Extract the [x, y] coordinate from the center of the cell holding the provided text.  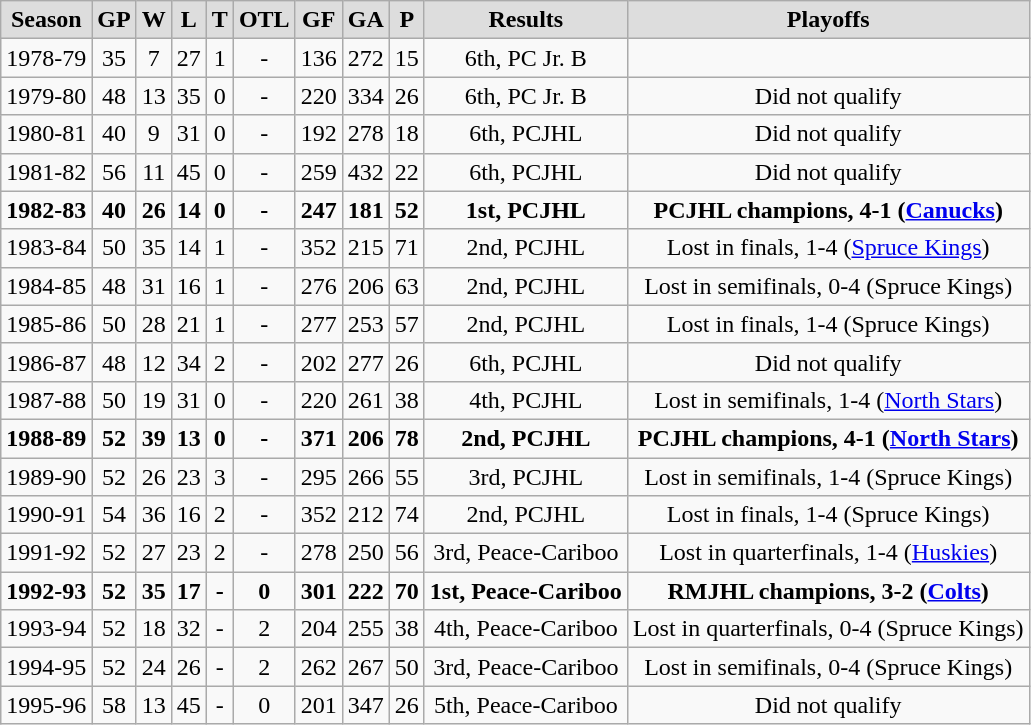
PCJHL champions, 4-1 (Canucks) [828, 210]
247 [318, 210]
PCJHL champions, 4-1 (North Stars) [828, 438]
GA [366, 20]
202 [318, 362]
1992-93 [46, 591]
204 [318, 629]
34 [188, 362]
1985-86 [46, 324]
74 [406, 515]
4th, Peace-Cariboo [526, 629]
1994-95 [46, 667]
1989-90 [46, 477]
212 [366, 515]
4th, PCJHL [526, 400]
255 [366, 629]
5th, Peace-Cariboo [526, 705]
57 [406, 324]
Lost in semifinals, 1-4 (North Stars) [828, 400]
32 [188, 629]
192 [318, 134]
253 [366, 324]
295 [318, 477]
1983-84 [46, 248]
Lost in quarterfinals, 0-4 (Spruce Kings) [828, 629]
3rd, PCJHL [526, 477]
1987-88 [46, 400]
Lost in quarterfinals, 1-4 (Huskies) [828, 553]
1993-94 [46, 629]
181 [366, 210]
T [220, 20]
58 [114, 705]
Lost in semifinals, 1-4 (Spruce Kings) [828, 477]
15 [406, 58]
GP [114, 20]
1982-83 [46, 210]
Season [46, 20]
1st, PCJHL [526, 210]
12 [154, 362]
1988-89 [46, 438]
71 [406, 248]
63 [406, 286]
9 [154, 134]
P [406, 20]
1984-85 [46, 286]
11 [154, 172]
301 [318, 591]
RMJHL champions, 3-2 (Colts) [828, 591]
39 [154, 438]
3 [220, 477]
222 [366, 591]
21 [188, 324]
272 [366, 58]
7 [154, 58]
70 [406, 591]
371 [318, 438]
1986-87 [46, 362]
250 [366, 553]
22 [406, 172]
W [154, 20]
28 [154, 324]
55 [406, 477]
1995-96 [46, 705]
334 [366, 96]
1990-91 [46, 515]
24 [154, 667]
201 [318, 705]
266 [366, 477]
1981-82 [46, 172]
54 [114, 515]
19 [154, 400]
36 [154, 515]
GF [318, 20]
267 [366, 667]
Playoffs [828, 20]
17 [188, 591]
1980-81 [46, 134]
259 [318, 172]
215 [366, 248]
OTL [264, 20]
L [188, 20]
Results [526, 20]
262 [318, 667]
1978-79 [46, 58]
1979-80 [46, 96]
1st, Peace-Cariboo [526, 591]
136 [318, 58]
347 [366, 705]
261 [366, 400]
432 [366, 172]
78 [406, 438]
1991-92 [46, 553]
276 [318, 286]
